Provide the (x, y) coordinate of the cell's center where the given text is located.  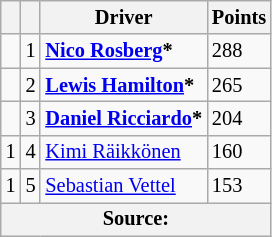
Kimi Räikkönen (124, 152)
Points (239, 17)
2 (31, 85)
5 (31, 186)
265 (239, 85)
4 (31, 152)
Lewis Hamilton* (124, 85)
3 (31, 118)
Daniel Ricciardo* (124, 118)
Nico Rosberg* (124, 51)
Sebastian Vettel (124, 186)
Source: (136, 219)
204 (239, 118)
153 (239, 186)
160 (239, 152)
288 (239, 51)
Driver (124, 17)
